From the cell containing the given text, extract its center point as [X, Y] coordinate. 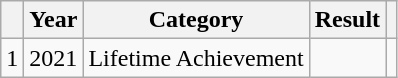
Year [54, 20]
1 [12, 58]
Result [347, 20]
2021 [54, 58]
Category [196, 20]
Lifetime Achievement [196, 58]
